Identify which cell holds the provided text, then report its [X, Y] central coordinate. 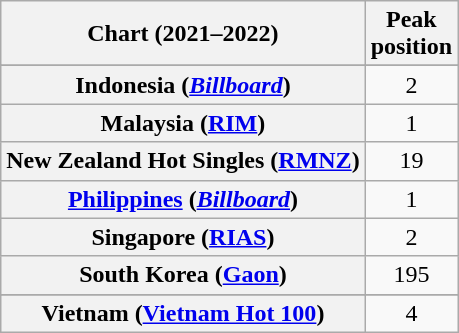
Indonesia (Billboard) [183, 85]
Malaysia (RIM) [183, 123]
195 [411, 275]
New Zealand Hot Singles (RMNZ) [183, 161]
Philippines (Billboard) [183, 199]
Singapore (RIAS) [183, 237]
South Korea (Gaon) [183, 275]
Vietnam (Vietnam Hot 100) [183, 313]
Peakposition [411, 34]
4 [411, 313]
Chart (2021–2022) [183, 34]
19 [411, 161]
